Search for the cell housing the specified text and yield its (x, y) center coordinate. 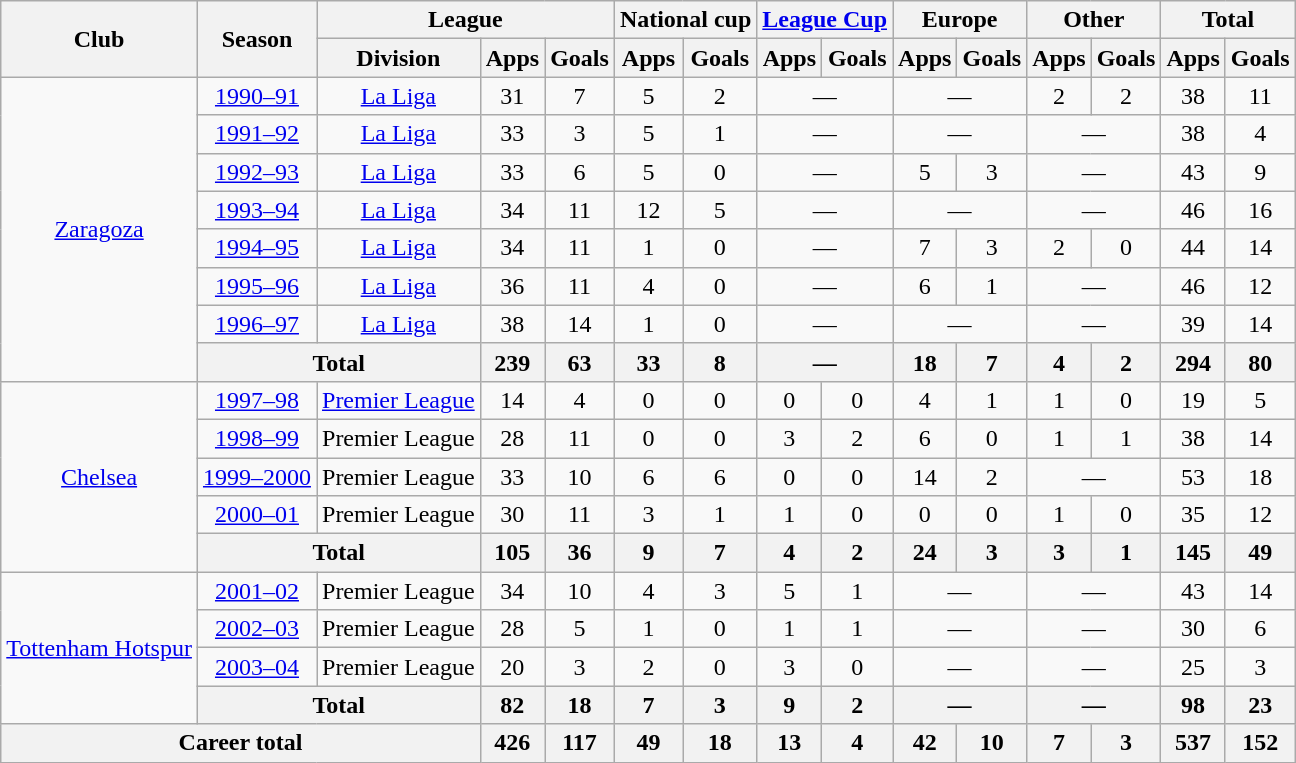
Club (100, 39)
20 (512, 667)
Tottenham Hotspur (100, 648)
2003–04 (256, 667)
98 (1193, 705)
117 (580, 743)
80 (1260, 362)
Career total (240, 743)
239 (512, 362)
23 (1260, 705)
1998–99 (256, 438)
24 (925, 553)
19 (1193, 400)
1997–98 (256, 400)
Division (398, 58)
426 (512, 743)
1990–91 (256, 96)
Other (1094, 20)
1996–97 (256, 324)
152 (1260, 743)
53 (1193, 477)
13 (790, 743)
8 (720, 362)
1993–94 (256, 210)
Chelsea (100, 476)
National cup (685, 20)
39 (1193, 324)
Season (256, 39)
League (465, 20)
2000–01 (256, 515)
1995–96 (256, 286)
Europe (960, 20)
Zaragoza (100, 229)
537 (1193, 743)
League Cup (825, 20)
1991–92 (256, 134)
105 (512, 553)
63 (580, 362)
2001–02 (256, 591)
1994–95 (256, 248)
16 (1260, 210)
2002–03 (256, 629)
1992–93 (256, 172)
145 (1193, 553)
35 (1193, 515)
31 (512, 96)
42 (925, 743)
25 (1193, 667)
1999–2000 (256, 477)
294 (1193, 362)
82 (512, 705)
44 (1193, 248)
